Output the (x, y) coordinate of the center of the cell containing the given text.  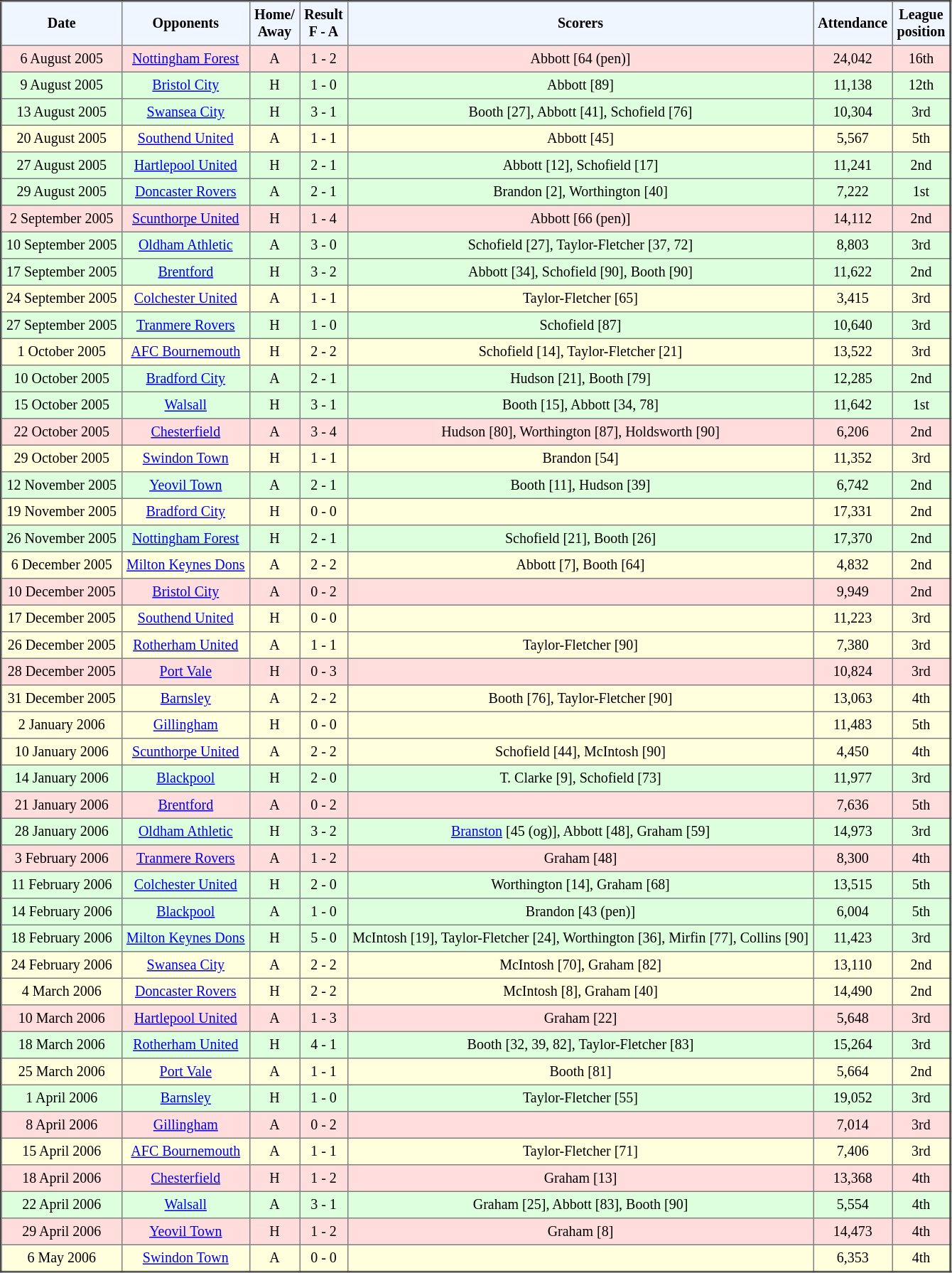
Schofield [14], Taylor-Fletcher [21] (580, 352)
11,483 (853, 725)
17,370 (853, 539)
6,004 (853, 912)
14,473 (853, 1232)
10 January 2006 (62, 752)
11,622 (853, 272)
3 - 0 (324, 245)
Graham [25], Abbott [83], Booth [90] (580, 1205)
1 October 2005 (62, 352)
Abbott [89] (580, 85)
Hudson [21], Booth [79] (580, 379)
11,423 (853, 938)
17 September 2005 (62, 272)
19 November 2005 (62, 512)
4 - 1 (324, 1045)
Scorers (580, 23)
6,206 (853, 432)
Booth [32, 39, 82], Taylor-Fletcher [83] (580, 1045)
24 September 2005 (62, 299)
Graham [48] (580, 859)
11,223 (853, 618)
12th (921, 85)
Abbott [66 (pen)] (580, 219)
McIntosh [8], Graham [40] (580, 992)
2 January 2006 (62, 725)
Abbott [45] (580, 139)
4 March 2006 (62, 992)
6 December 2005 (62, 565)
29 April 2006 (62, 1232)
Booth [81] (580, 1072)
21 January 2006 (62, 805)
Booth [11], Hudson [39] (580, 485)
Worthington [14], Graham [68] (580, 885)
Abbott [7], Booth [64] (580, 565)
20 August 2005 (62, 139)
18 February 2006 (62, 938)
Date (62, 23)
T. Clarke [9], Schofield [73] (580, 778)
3 February 2006 (62, 859)
18 April 2006 (62, 1178)
8,803 (853, 245)
3,415 (853, 299)
24 February 2006 (62, 965)
Abbott [64 (pen)] (580, 59)
8,300 (853, 859)
10 September 2005 (62, 245)
Schofield [44], McIntosh [90] (580, 752)
6,353 (853, 1258)
McIntosh [70], Graham [82] (580, 965)
11 February 2006 (62, 885)
10,640 (853, 326)
25 March 2006 (62, 1072)
15,264 (853, 1045)
13 August 2005 (62, 112)
Schofield [21], Booth [26] (580, 539)
27 September 2005 (62, 326)
15 April 2006 (62, 1151)
Booth [15], Abbott [34, 78] (580, 405)
0 - 3 (324, 672)
13,522 (853, 352)
Graham [8] (580, 1232)
Brandon [43 (pen)] (580, 912)
Home/Away (274, 23)
Opponents (185, 23)
11,241 (853, 166)
5,648 (853, 1019)
Leagueposition (921, 23)
5 - 0 (324, 938)
4,832 (853, 565)
7,636 (853, 805)
Graham [22] (580, 1019)
3 - 4 (324, 432)
15 October 2005 (62, 405)
16th (921, 59)
1 April 2006 (62, 1098)
14 February 2006 (62, 912)
31 December 2005 (62, 699)
5,554 (853, 1205)
2 September 2005 (62, 219)
26 November 2005 (62, 539)
9,949 (853, 592)
6 August 2005 (62, 59)
11,138 (853, 85)
Taylor-Fletcher [55] (580, 1098)
18 March 2006 (62, 1045)
27 August 2005 (62, 166)
11,642 (853, 405)
14,490 (853, 992)
Branston [45 (og)], Abbott [48], Graham [59] (580, 832)
Taylor-Fletcher [65] (580, 299)
13,515 (853, 885)
Attendance (853, 23)
9 August 2005 (62, 85)
28 January 2006 (62, 832)
Booth [27], Abbott [41], Schofield [76] (580, 112)
7,222 (853, 192)
17 December 2005 (62, 618)
13,368 (853, 1178)
1 - 3 (324, 1019)
22 October 2005 (62, 432)
10 March 2006 (62, 1019)
ResultF - A (324, 23)
Brandon [2], Worthington [40] (580, 192)
10 December 2005 (62, 592)
1 - 4 (324, 219)
10,824 (853, 672)
22 April 2006 (62, 1205)
Abbott [12], Schofield [17] (580, 166)
Hudson [80], Worthington [87], Holdsworth [90] (580, 432)
4,450 (853, 752)
6 May 2006 (62, 1258)
7,406 (853, 1151)
12 November 2005 (62, 485)
17,331 (853, 512)
14 January 2006 (62, 778)
Taylor-Fletcher [90] (580, 645)
10 October 2005 (62, 379)
Taylor-Fletcher [71] (580, 1151)
28 December 2005 (62, 672)
13,063 (853, 699)
5,664 (853, 1072)
24,042 (853, 59)
13,110 (853, 965)
14,973 (853, 832)
Abbott [34], Schofield [90], Booth [90] (580, 272)
McIntosh [19], Taylor-Fletcher [24], Worthington [36], Mirfin [77], Collins [90] (580, 938)
7,380 (853, 645)
26 December 2005 (62, 645)
5,567 (853, 139)
29 August 2005 (62, 192)
12,285 (853, 379)
8 April 2006 (62, 1125)
Schofield [27], Taylor-Fletcher [37, 72] (580, 245)
10,304 (853, 112)
Schofield [87] (580, 326)
19,052 (853, 1098)
29 October 2005 (62, 458)
Booth [76], Taylor-Fletcher [90] (580, 699)
14,112 (853, 219)
11,977 (853, 778)
6,742 (853, 485)
Graham [13] (580, 1178)
7,014 (853, 1125)
Brandon [54] (580, 458)
11,352 (853, 458)
